From the cell containing the given text, extract its center point as (X, Y) coordinate. 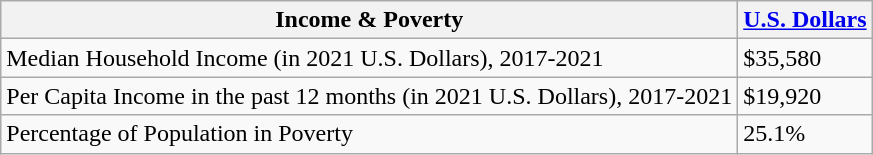
U.S. Dollars (805, 20)
Per Capita Income in the past 12 months (in 2021 U.S. Dollars), 2017-2021 (370, 96)
Income & Poverty (370, 20)
$19,920 (805, 96)
$35,580 (805, 58)
25.1% (805, 134)
Percentage of Population in Poverty (370, 134)
Median Household Income (in 2021 U.S. Dollars), 2017-2021 (370, 58)
